For the text-containing cell, return its midpoint in [x, y] coordinate format. 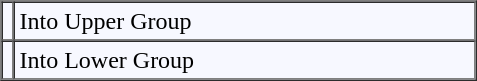
Into Lower Group [245, 60]
Into Upper Group [245, 22]
